Detect which cell encompasses the target text, then output its (X, Y) center coordinate. 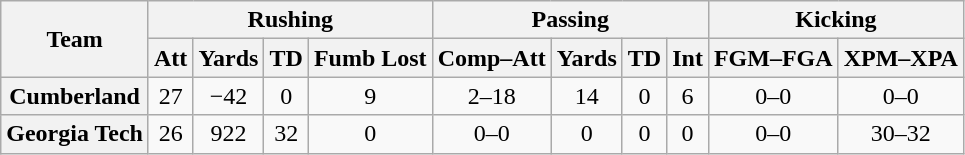
FGM–FGA (773, 58)
Georgia Tech (75, 134)
27 (170, 96)
Int (688, 58)
Team (75, 39)
32 (286, 134)
−42 (228, 96)
Comp–Att (492, 58)
26 (170, 134)
9 (370, 96)
Rushing (290, 20)
922 (228, 134)
Att (170, 58)
Passing (570, 20)
Fumb Lost (370, 58)
2–18 (492, 96)
14 (586, 96)
30–32 (900, 134)
6 (688, 96)
XPM–XPA (900, 58)
Kicking (836, 20)
Cumberland (75, 96)
